Provide the [x, y] coordinate of the cell's center where the given text is located.  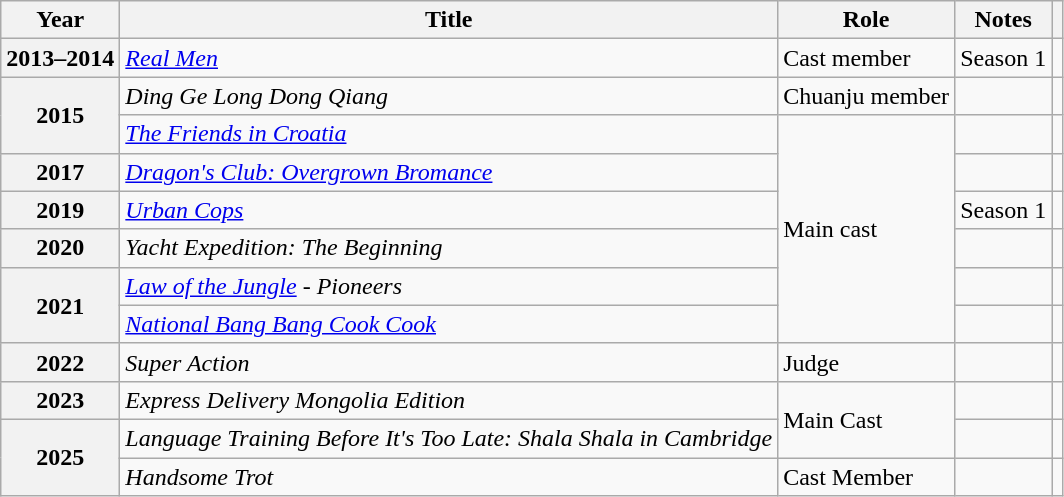
The Friends in Croatia [449, 134]
Main cast [866, 229]
Judge [866, 362]
Law of the Jungle - Pioneers [449, 286]
2020 [60, 248]
2017 [60, 172]
Super Action [449, 362]
Yacht Expedition: The Beginning [449, 248]
Cast member [866, 58]
Role [866, 20]
Urban Cops [449, 210]
2025 [60, 457]
Notes [1004, 20]
National Bang Bang Cook Cook [449, 324]
Handsome Trot [449, 477]
Ding Ge Long Dong Qiang [449, 96]
2023 [60, 400]
Chuanju member [866, 96]
Main Cast [866, 419]
Year [60, 20]
2021 [60, 305]
2019 [60, 210]
Language Training Before It's Too Late: Shala Shala in Cambridge [449, 438]
Dragon's Club: Overgrown Bromance [449, 172]
2022 [60, 362]
2015 [60, 115]
Real Men [449, 58]
Cast Member [866, 477]
Express Delivery Mongolia Edition [449, 400]
Title [449, 20]
2013–2014 [60, 58]
